Pinpoint the cell where the given text exists, returning its [X, Y] midpoint coordinate. 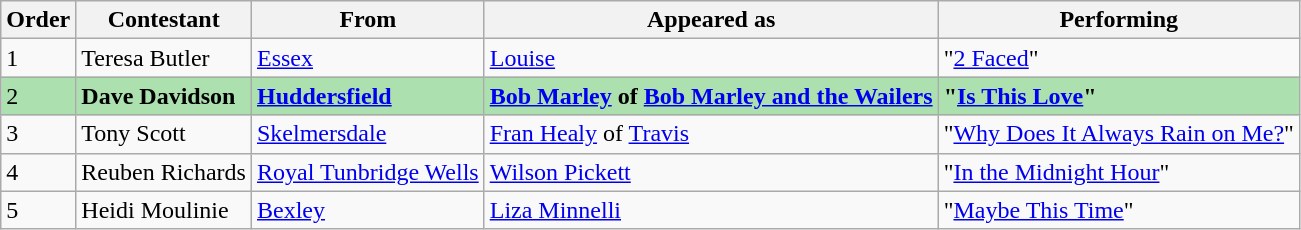
Essex [368, 58]
Heidi Moulinie [164, 210]
1 [38, 58]
"2 Faced" [1118, 58]
4 [38, 172]
Bob Marley of Bob Marley and the Wailers [711, 96]
Louise [711, 58]
Liza Minnelli [711, 210]
Dave Davidson [164, 96]
Appeared as [711, 20]
Teresa Butler [164, 58]
Contestant [164, 20]
3 [38, 134]
2 [38, 96]
"Why Does It Always Rain on Me?" [1118, 134]
"In the Midnight Hour" [1118, 172]
Bexley [368, 210]
"Is This Love" [1118, 96]
Royal Tunbridge Wells [368, 172]
Skelmersdale [368, 134]
Huddersfield [368, 96]
Order [38, 20]
From [368, 20]
5 [38, 210]
Reuben Richards [164, 172]
Wilson Pickett [711, 172]
"Maybe This Time" [1118, 210]
Tony Scott [164, 134]
Performing [1118, 20]
Fran Healy of Travis [711, 134]
